Identify which cell holds the provided text, then report its [X, Y] central coordinate. 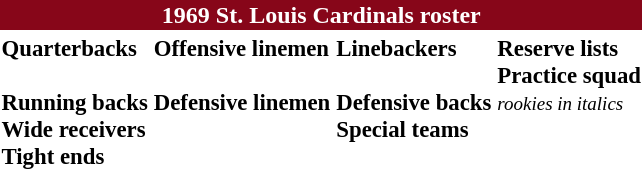
1969 St. Louis Cardinals roster [321, 15]
